Locate the cell with the specified text and output its [X, Y] center coordinate. 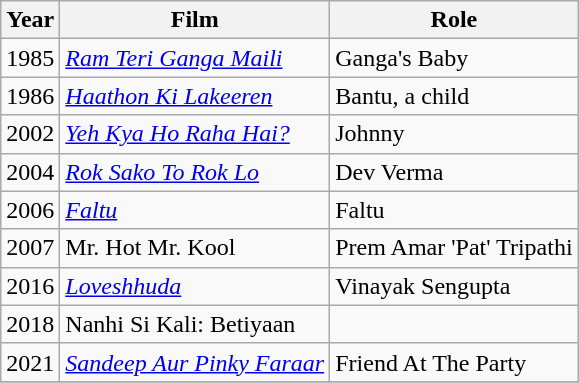
2021 [30, 362]
2007 [30, 248]
Ram Teri Ganga Maili [195, 58]
2018 [30, 324]
Prem Amar 'Pat' Tripathi [454, 248]
Ganga's Baby [454, 58]
Haathon Ki Lakeeren [195, 96]
2006 [30, 210]
Role [454, 20]
Rok Sako To Rok Lo [195, 172]
Year [30, 20]
2004 [30, 172]
Vinayak Sengupta [454, 286]
Johnny [454, 134]
Film [195, 20]
Nanhi Si Kali: Betiyaan [195, 324]
2002 [30, 134]
Friend At The Party [454, 362]
1985 [30, 58]
Sandeep Aur Pinky Faraar [195, 362]
Mr. Hot Mr. Kool [195, 248]
Dev Verma [454, 172]
Yeh Kya Ho Raha Hai? [195, 134]
2016 [30, 286]
1986 [30, 96]
Loveshhuda [195, 286]
Bantu, a child [454, 96]
